Provide the [x, y] coordinate of the cell's center where the given text is located.  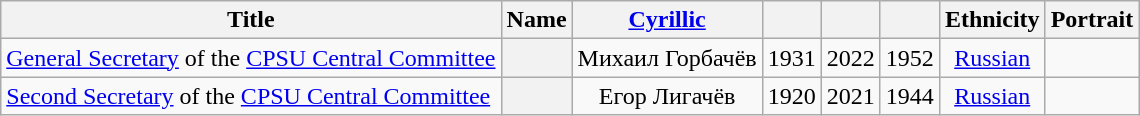
Title [251, 20]
Ethnicity [992, 20]
2022 [850, 58]
1920 [792, 96]
Second Secretary of the CPSU Central Committee [251, 96]
Cyrillic [667, 20]
Михаил Горбачёв [667, 58]
Егор Лигачёв [667, 96]
Portrait [1092, 20]
2021 [850, 96]
1952 [910, 58]
1931 [792, 58]
1944 [910, 96]
Name [536, 20]
General Secretary of the CPSU Central Committee [251, 58]
